Capture the cell that displays the provided text and extract its [x, y] central coordinate. 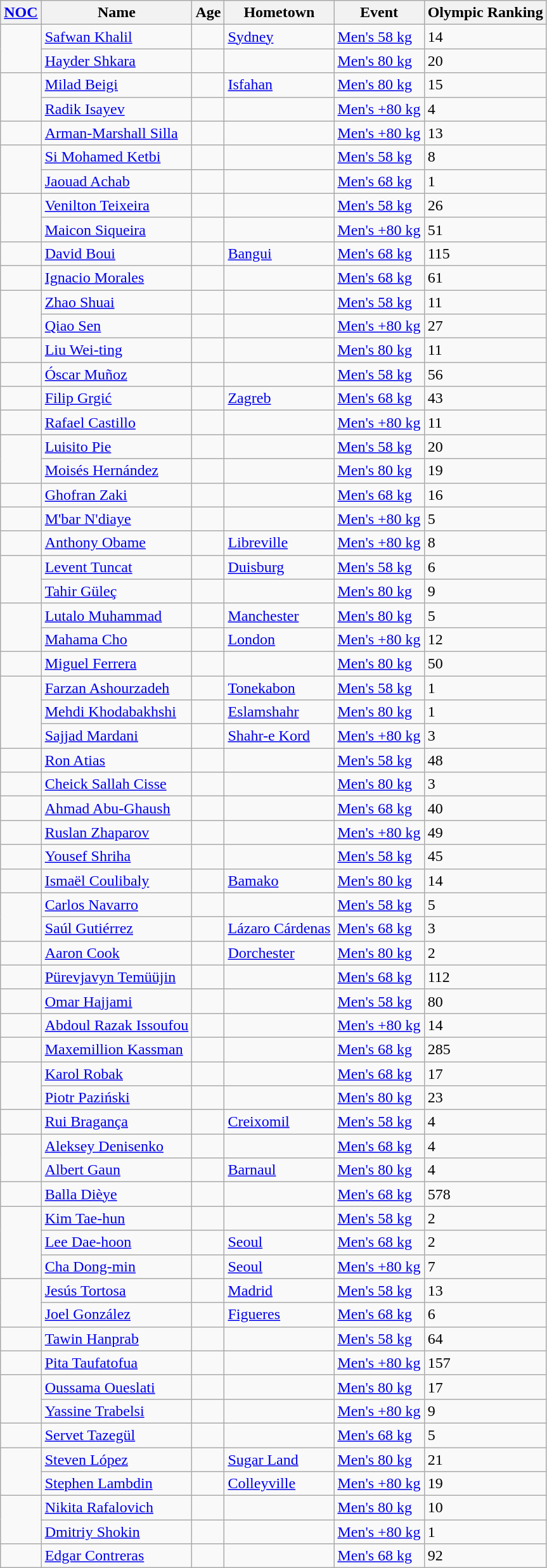
Cha Dong-min [117, 1266]
Stephen Lambdin [117, 1484]
Steven López [117, 1459]
Farzan Ashourzadeh [117, 687]
M'bar N'diaye [117, 519]
26 [486, 205]
Dorchester [279, 953]
Albert Gaun [117, 1170]
Lee Dae-hoon [117, 1242]
Carlos Navarro [117, 905]
Eslamshahr [279, 712]
Tawin Hanprab [117, 1339]
Radik Isayev [117, 109]
61 [486, 277]
Safwan Khalil [117, 37]
Pürevjavyn Temüüjin [117, 977]
Zagreb [279, 398]
Karol Robak [117, 1074]
Hometown [279, 13]
NOC [21, 13]
51 [486, 229]
Dmitriy Shokin [117, 1532]
Balla Dièye [117, 1194]
Maxemillion Kassman [117, 1049]
45 [486, 857]
Levent Tuncat [117, 567]
Rui Bragança [117, 1122]
16 [486, 495]
Colleyville [279, 1484]
Bangui [279, 253]
Moisés Hernández [117, 471]
Creixomil [279, 1122]
Venilton Teixeira [117, 205]
50 [486, 663]
Si Mohamed Ketbi [117, 157]
7 [486, 1266]
Kim Tae-hun [117, 1218]
Arman-Marshall Silla [117, 133]
Jesús Tortosa [117, 1291]
Oussama Oueslati [117, 1387]
285 [486, 1049]
Yassine Trabelsi [117, 1411]
Hayder Shkara [117, 61]
56 [486, 374]
Anthony Obame [117, 543]
Manchester [279, 615]
15 [486, 85]
Sydney [279, 37]
Maicon Siqueira [117, 229]
Ignacio Morales [117, 277]
Olympic Ranking [486, 13]
Lutalo Muhammad [117, 615]
Piotr Paziński [117, 1098]
Ismaël Coulibaly [117, 881]
Servet Tazegül [117, 1435]
Mahama Cho [117, 639]
Mehdi Khodabakhshi [117, 712]
Shahr-e Kord [279, 736]
40 [486, 808]
Miguel Ferrera [117, 663]
David Boui [117, 253]
48 [486, 760]
Age [208, 13]
157 [486, 1363]
23 [486, 1098]
Isfahan [279, 85]
Saúl Gutiérrez [117, 929]
Rafael Castillo [117, 423]
Filip Grgić [117, 398]
Lázaro Cárdenas [279, 929]
12 [486, 639]
Omar Hajjami [117, 1001]
Liu Wei-ting [117, 350]
92 [486, 1556]
Yousef Shriha [117, 857]
Duisburg [279, 567]
112 [486, 977]
Tahir Güleç [117, 591]
Joel González [117, 1315]
Tonekabon [279, 687]
Luisito Pie [117, 447]
Zhao Shuai [117, 302]
Nikita Rafalovich [117, 1508]
43 [486, 398]
Ron Atias [117, 760]
Cheick Sallah Cisse [117, 784]
Bamako [279, 881]
Pita Taufatofua [117, 1363]
64 [486, 1339]
Event [379, 13]
Ahmad Abu-Ghaush [117, 808]
Abdoul Razak Issoufou [117, 1025]
Milad Beigi [117, 85]
578 [486, 1194]
49 [486, 832]
Edgar Contreras [117, 1556]
Sajjad Mardani [117, 736]
Sugar Land [279, 1459]
27 [486, 326]
Aleksey Denisenko [117, 1146]
21 [486, 1459]
Figueres [279, 1315]
80 [486, 1001]
Ghofran Zaki [117, 495]
Jaouad Achab [117, 181]
10 [486, 1508]
Barnaul [279, 1170]
Ruslan Zhaparov [117, 832]
Óscar Muñoz [117, 374]
Name [117, 13]
Qiao Sen [117, 326]
Aaron Cook [117, 953]
Libreville [279, 543]
Madrid [279, 1291]
London [279, 639]
115 [486, 253]
